Provide the (X, Y) coordinate of the cell's center where the given text is located.  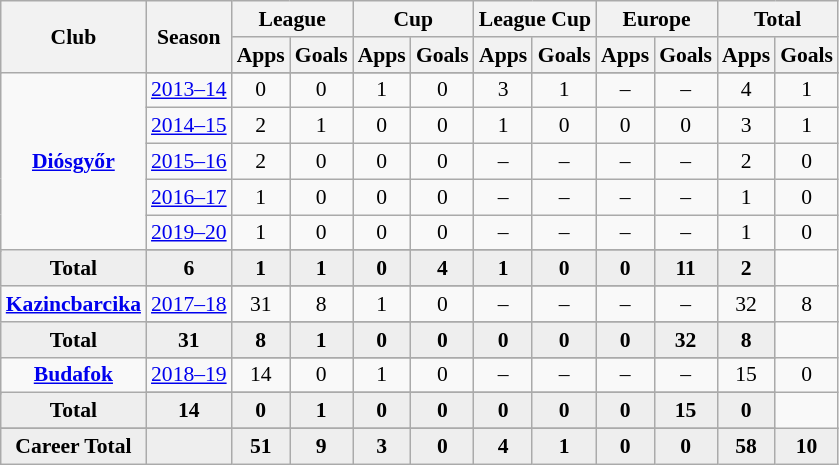
Season (189, 36)
58 (746, 447)
51 (261, 447)
6 (189, 269)
League Cup (535, 19)
Budafok (74, 375)
Kazincbarcika (74, 304)
2014–15 (189, 126)
Europe (656, 19)
11 (686, 269)
2019–20 (189, 233)
Cup (414, 19)
10 (806, 447)
League (292, 19)
2017–18 (189, 304)
9 (322, 447)
2015–16 (189, 162)
2018–19 (189, 375)
2016–17 (189, 197)
Diósgyőr (74, 161)
2013–14 (189, 90)
Career Total (74, 447)
Club (74, 36)
